Search for the cell housing the specified text and yield its [X, Y] center coordinate. 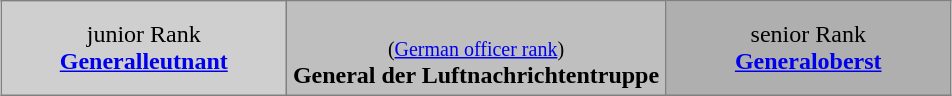
junior RankGeneralleutnant [144, 48]
senior RankGeneraloberst [808, 48]
(German officer rank)General der Luftnachrichtentruppe [476, 48]
